Find where the given text appears and provide that cell's center as [x, y] coordinate. 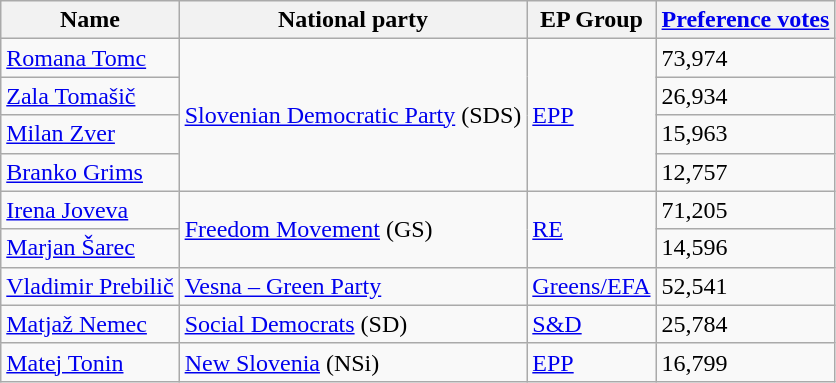
New Slovenia (NSi) [353, 362]
15,963 [746, 134]
Matej Tonin [90, 362]
73,974 [746, 58]
EP Group [592, 20]
71,205 [746, 210]
Preference votes [746, 20]
Branko Grims [90, 172]
Greens/EFA [592, 286]
Social Democrats (SD) [353, 324]
26,934 [746, 96]
14,596 [746, 248]
Marjan Šarec [90, 248]
Slovenian Democratic Party (SDS) [353, 115]
Name [90, 20]
Irena Joveva [90, 210]
Milan Zver [90, 134]
Vladimir Prebilič [90, 286]
RE [592, 229]
Matjaž Nemec [90, 324]
Vesna – Green Party [353, 286]
25,784 [746, 324]
16,799 [746, 362]
52,541 [746, 286]
Zala Tomašič [90, 96]
Romana Tomc [90, 58]
12,757 [746, 172]
Freedom Movement (GS) [353, 229]
National party [353, 20]
S&D [592, 324]
